Search for the cell housing the specified text and yield its [x, y] center coordinate. 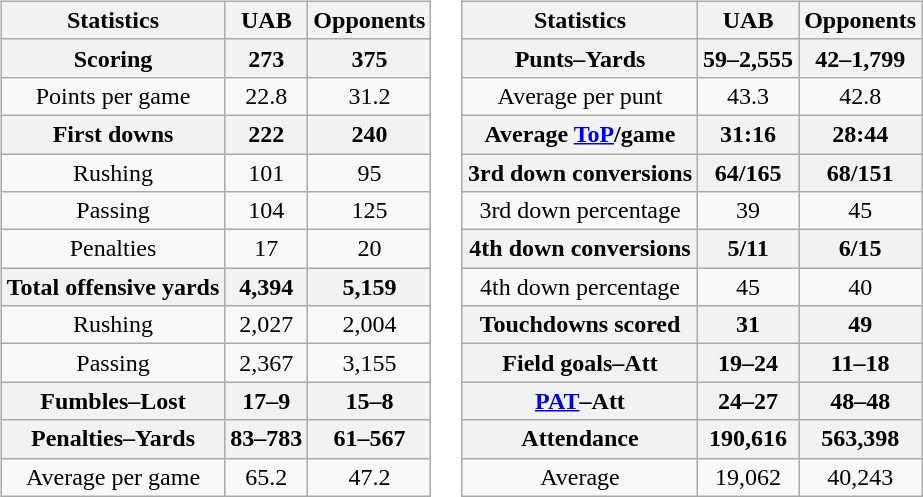
Average ToP/game [580, 134]
40,243 [860, 477]
48–48 [860, 401]
Average per punt [580, 96]
3,155 [370, 363]
222 [266, 134]
40 [860, 287]
22.8 [266, 96]
Points per game [113, 96]
Attendance [580, 439]
104 [266, 211]
95 [370, 173]
240 [370, 134]
273 [266, 58]
2,027 [266, 325]
4th down conversions [580, 249]
101 [266, 173]
125 [370, 211]
6/15 [860, 249]
563,398 [860, 439]
49 [860, 325]
3rd down conversions [580, 173]
42.8 [860, 96]
First downs [113, 134]
4,394 [266, 287]
5/11 [748, 249]
19,062 [748, 477]
31.2 [370, 96]
Punts–Yards [580, 58]
15–8 [370, 401]
3rd down percentage [580, 211]
43.3 [748, 96]
59–2,555 [748, 58]
2,004 [370, 325]
39 [748, 211]
Penalties–Yards [113, 439]
17–9 [266, 401]
31 [748, 325]
64/165 [748, 173]
Fumbles–Lost [113, 401]
Scoring [113, 58]
375 [370, 58]
PAT–Att [580, 401]
68/151 [860, 173]
42–1,799 [860, 58]
31:16 [748, 134]
11–18 [860, 363]
Touchdowns scored [580, 325]
19–24 [748, 363]
24–27 [748, 401]
47.2 [370, 477]
190,616 [748, 439]
20 [370, 249]
4th down percentage [580, 287]
17 [266, 249]
Average [580, 477]
Average per game [113, 477]
Total offensive yards [113, 287]
5,159 [370, 287]
28:44 [860, 134]
83–783 [266, 439]
61–567 [370, 439]
2,367 [266, 363]
Field goals–Att [580, 363]
65.2 [266, 477]
Penalties [113, 249]
